Output the [X, Y] coordinate of the center of the cell containing the given text.  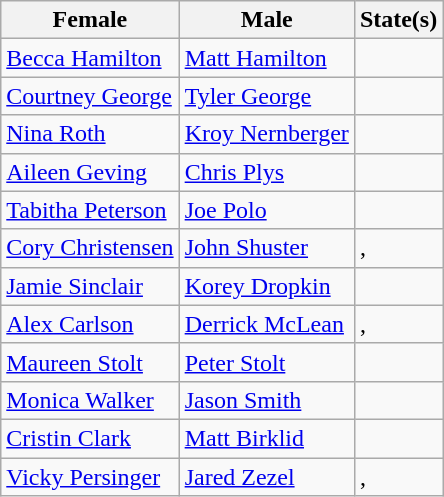
Cristin Clark [90, 438]
Jason Smith [266, 400]
Maureen Stolt [90, 362]
State(s) [398, 20]
Nina Roth [90, 134]
Courtney George [90, 96]
Korey Dropkin [266, 286]
Jared Zezel [266, 477]
John Shuster [266, 248]
Alex Carlson [90, 324]
Vicky Persinger [90, 477]
Cory Christensen [90, 248]
Jamie Sinclair [90, 286]
Joe Polo [266, 210]
Becca Hamilton [90, 58]
Male [266, 20]
Tyler George [266, 96]
Female [90, 20]
Matt Birklid [266, 438]
Matt Hamilton [266, 58]
Aileen Geving [90, 172]
Monica Walker [90, 400]
Kroy Nernberger [266, 134]
Chris Plys [266, 172]
Peter Stolt [266, 362]
Derrick McLean [266, 324]
Tabitha Peterson [90, 210]
